Determine the (X, Y) coordinate at the center of the cell enclosing the given text.  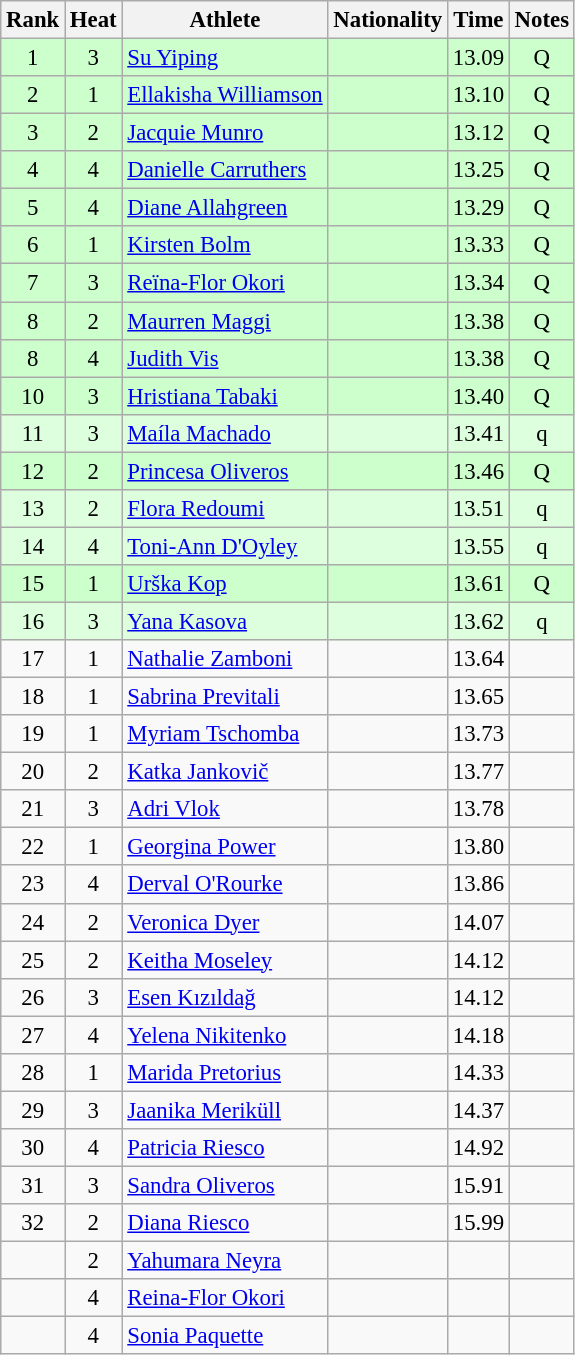
Nathalie Zamboni (225, 659)
Su Yiping (225, 58)
26 (33, 997)
Yana Kasova (225, 621)
Rank (33, 20)
Sabrina Previtali (225, 697)
Adri Vlok (225, 809)
14.33 (478, 1073)
Toni-Ann D'Oyley (225, 546)
14.07 (478, 922)
20 (33, 772)
13.33 (478, 245)
13.61 (478, 584)
14.92 (478, 1148)
Myriam Tschomba (225, 734)
13.78 (478, 809)
6 (33, 245)
7 (33, 283)
27 (33, 1035)
Princesa Oliveros (225, 471)
10 (33, 396)
Sonia Paquette (225, 1336)
25 (33, 960)
Yelena Nikitenko (225, 1035)
Yahumara Neyra (225, 1261)
21 (33, 809)
31 (33, 1185)
13.80 (478, 847)
13.34 (478, 283)
13.86 (478, 885)
Athlete (225, 20)
13.29 (478, 208)
13.62 (478, 621)
23 (33, 885)
Derval O'Rourke (225, 885)
13.51 (478, 509)
Kirsten Bolm (225, 245)
13.65 (478, 697)
Time (478, 20)
Jaanika Meriküll (225, 1110)
Patricia Riesco (225, 1148)
Nationality (388, 20)
Diana Riesco (225, 1223)
19 (33, 734)
22 (33, 847)
29 (33, 1110)
15.99 (478, 1223)
Marida Pretorius (225, 1073)
13.46 (478, 471)
11 (33, 433)
Heat (94, 20)
Flora Redoumi (225, 509)
30 (33, 1148)
13 (33, 509)
Esen Kızıldağ (225, 997)
Diane Allahgreen (225, 208)
Keitha Moseley (225, 960)
12 (33, 471)
Veronica Dyer (225, 922)
Sandra Oliveros (225, 1185)
Ellakisha Williamson (225, 95)
15.91 (478, 1185)
Notes (542, 20)
17 (33, 659)
18 (33, 697)
Reina-Flor Okori (225, 1298)
Urška Kop (225, 584)
Judith Vis (225, 358)
15 (33, 584)
Danielle Carruthers (225, 170)
13.77 (478, 772)
13.25 (478, 170)
14.37 (478, 1110)
13.12 (478, 133)
32 (33, 1223)
5 (33, 208)
13.40 (478, 396)
Maíla Machado (225, 433)
13.55 (478, 546)
Katka Jankovič (225, 772)
13.09 (478, 58)
13.64 (478, 659)
Hristiana Tabaki (225, 396)
Jacquie Munro (225, 133)
Georgina Power (225, 847)
14.18 (478, 1035)
28 (33, 1073)
Maurren Maggi (225, 321)
Reïna-Flor Okori (225, 283)
24 (33, 922)
13.10 (478, 95)
14 (33, 546)
16 (33, 621)
13.41 (478, 433)
13.73 (478, 734)
